Output the (x, y) coordinate of the center of the cell containing the given text.  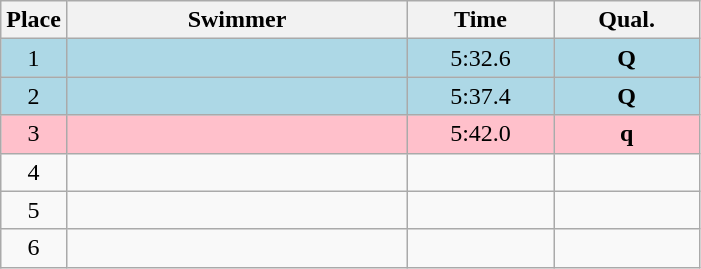
q (627, 134)
4 (34, 172)
5:32.6 (481, 58)
2 (34, 96)
6 (34, 248)
Qual. (627, 20)
5:37.4 (481, 96)
Place (34, 20)
1 (34, 58)
3 (34, 134)
Time (481, 20)
5 (34, 210)
5:42.0 (481, 134)
Swimmer (236, 20)
